Locate the cell with the specified text and output its (X, Y) center coordinate. 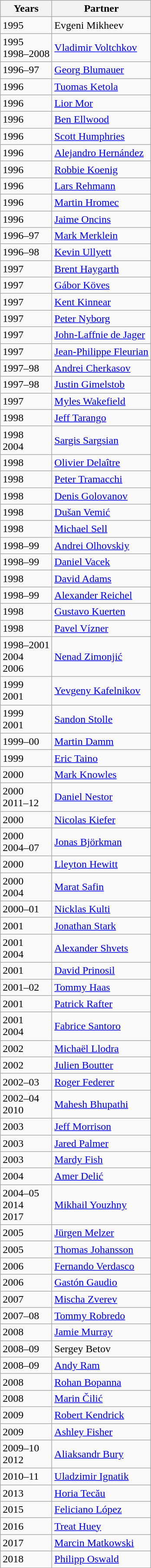
Nicklas Kulti (102, 909)
2000 2004–07 (26, 842)
Lars Rehmann (102, 186)
Julien Boutter (102, 1065)
David Prinosil (102, 971)
Tommy Robredo (102, 1316)
Nicolas Kiefer (102, 819)
2015 (26, 1510)
Jonathan Stark (102, 926)
Dušan Vemić (102, 513)
2016 (26, 1526)
Mischa Zverev (102, 1299)
2002–04 2010 (26, 1104)
Daniel Vacek (102, 562)
Brent Haygarth (102, 269)
Georg Blumauer (102, 70)
Andrei Cherkasov (102, 368)
2009–10 2012 (26, 1454)
Vladimir Voltchkov (102, 48)
Treat Huey (102, 1526)
1995 1998–2008 (26, 48)
Ashley Fisher (102, 1432)
2000 2004 (26, 887)
Kent Kinnear (102, 302)
Andrei Olhovskiy (102, 546)
2018 (26, 1559)
Marat Safin (102, 887)
Feliciano López (102, 1510)
1998–2001 2004 2006 (26, 657)
Horia Tecău (102, 1493)
Partner (102, 9)
2004 (26, 1176)
Jaime Oncins (102, 219)
Daniel Nestor (102, 797)
2007 (26, 1299)
Philipp Oswald (102, 1559)
2004–05 2014 2017 (26, 1205)
Yevgeny Kafelnikov (102, 691)
2002–03 (26, 1082)
Nenad Zimonjić (102, 657)
Sargis Sargsian (102, 440)
Jürgen Melzer (102, 1233)
Gustavo Kuerten (102, 612)
Uladzimir Ignatik (102, 1477)
Amer Delić (102, 1176)
2007–08 (26, 1316)
Evgeni Mikheev (102, 25)
Justin Gimelstob (102, 385)
Tuomas Ketola (102, 87)
Olivier Delaître (102, 462)
Rohan Bopanna (102, 1382)
Michael Sell (102, 529)
1996–98 (26, 252)
1995 (26, 25)
1999–00 (26, 741)
Peter Tramacchi (102, 479)
Alejandro Hernández (102, 153)
2013 (26, 1493)
Marcin Matkowski (102, 1543)
Pavel Vízner (102, 628)
2010–11 (26, 1477)
Patrick Rafter (102, 1004)
1998 2004 (26, 440)
Jamie Murray (102, 1332)
Lior Mor (102, 103)
Mardy Fish (102, 1160)
Marin Čilić (102, 1398)
Jonas Björkman (102, 842)
David Adams (102, 579)
Mikhail Youzhny (102, 1205)
Sandon Stolle (102, 719)
Kevin Ullyett (102, 252)
Michaël Llodra (102, 1049)
Eric Taino (102, 758)
Mahesh Bhupathi (102, 1104)
Gastón Gaudio (102, 1283)
Jared Palmer (102, 1143)
1999 (26, 758)
Jeff Morrison (102, 1126)
Gábor Köves (102, 285)
Lleyton Hewitt (102, 864)
Jeff Tarango (102, 418)
Martin Hromec (102, 202)
Denis Golovanov (102, 496)
Years (26, 9)
2000 2011–12 (26, 797)
2001–02 (26, 987)
Mark Knowles (102, 774)
Jean-Philippe Fleurian (102, 352)
Peter Nyborg (102, 318)
Alexander Shvets (102, 948)
2000–01 (26, 909)
Andy Ram (102, 1365)
Roger Federer (102, 1082)
John-Laffnie de Jager (102, 335)
Mark Merklein (102, 236)
2017 (26, 1543)
Robbie Koenig (102, 169)
Fabrice Santoro (102, 1026)
Martin Damm (102, 741)
Aliaksandr Bury (102, 1454)
Scott Humphries (102, 136)
Myles Wakefield (102, 401)
Thomas Johansson (102, 1250)
Robert Kendrick (102, 1415)
Fernando Verdasco (102, 1266)
Ben Ellwood (102, 120)
Sergey Betov (102, 1349)
Alexander Reichel (102, 595)
Tommy Haas (102, 987)
